Scan for the cell matching the given text and deliver its (X, Y) coordinate at center. 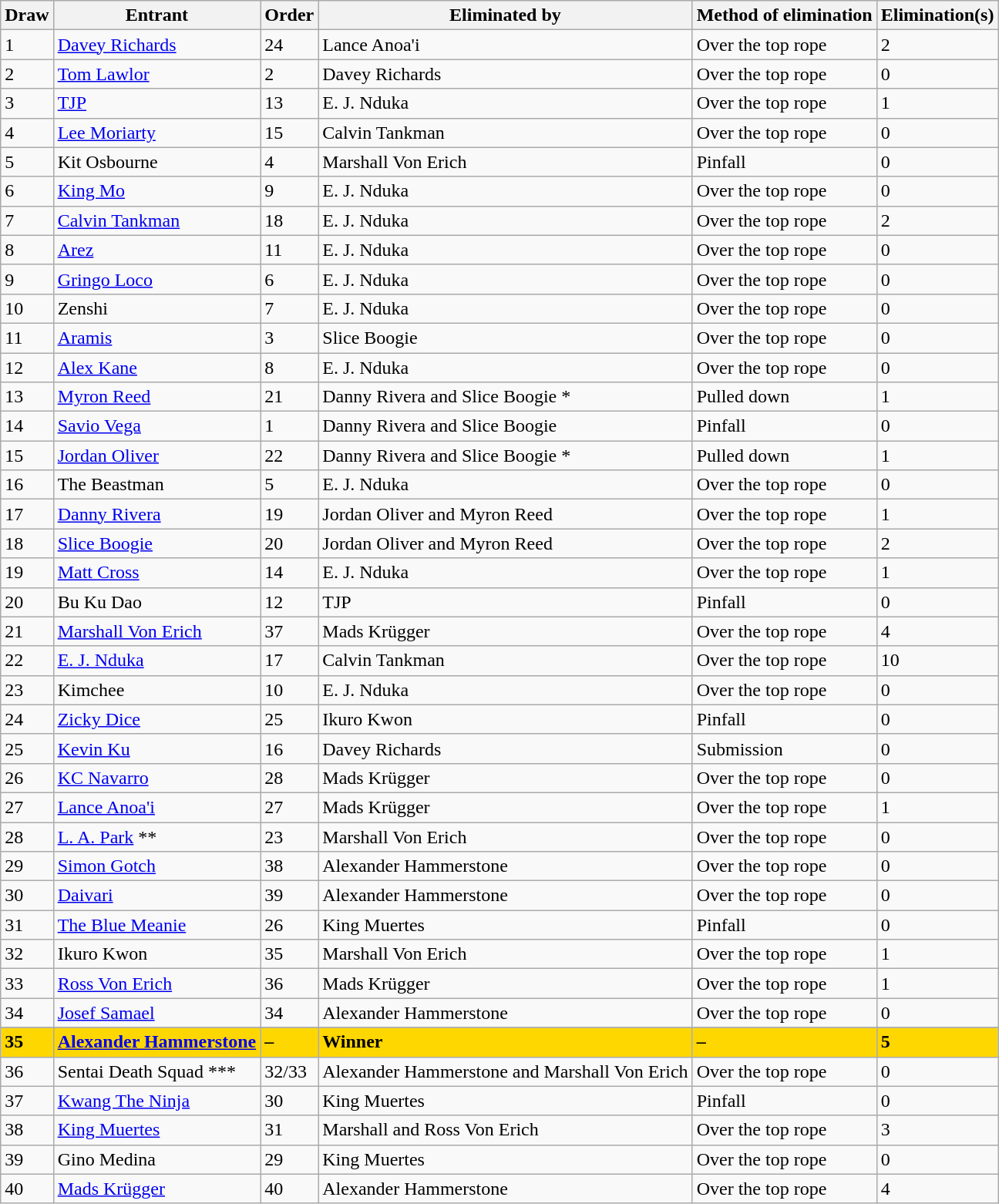
Josef Samael (157, 1013)
Draw (27, 15)
Gringo Loco (157, 279)
Danny Rivera and Slice Boogie (506, 426)
Zicky Dice (157, 719)
Kevin Ku (157, 748)
Danny Rivera (157, 514)
Kwang The Ninja (157, 1101)
Eliminated by (506, 15)
Jordan Oliver (157, 456)
Kit Osbourne (157, 162)
The Blue Meanie (157, 925)
Winner (506, 1042)
Order (290, 15)
Bu Ku Dao (157, 602)
33 (27, 984)
Matt Cross (157, 573)
Lee Moriarty (157, 133)
Marshall and Ross Von Erich (506, 1130)
Savio Vega (157, 426)
Tom Lawlor (157, 74)
Myron Reed (157, 397)
Gino Medina (157, 1159)
The Beastman (157, 485)
Arez (157, 250)
Alex Kane (157, 368)
Entrant (157, 15)
Kimchee (157, 690)
Simon Gotch (157, 866)
Ross Von Erich (157, 984)
Submission (785, 748)
L. A. Park ** (157, 836)
32/33 (290, 1071)
Sentai Death Squad *** (157, 1071)
32 (27, 954)
Aramis (157, 338)
Zenshi (157, 308)
Alexander Hammerstone and Marshall Von Erich (506, 1071)
Daivari (157, 896)
KC Navarro (157, 778)
Method of elimination (785, 15)
King Mo (157, 191)
Elimination(s) (937, 15)
